Scan for the cell matching the given text and deliver its (X, Y) coordinate at center. 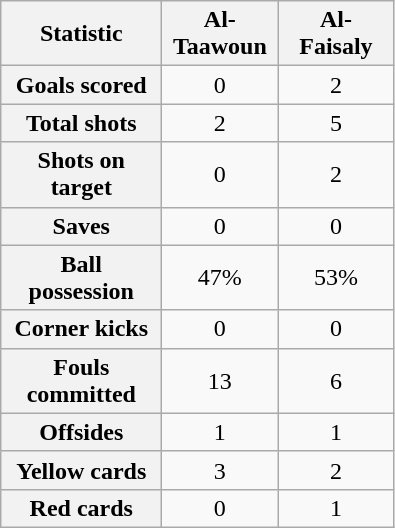
Al-Faisaly (336, 34)
3 (220, 470)
Statistic (82, 34)
13 (220, 380)
Red cards (82, 508)
5 (336, 123)
Goals scored (82, 85)
53% (336, 278)
Total shots (82, 123)
Corner kicks (82, 329)
Saves (82, 226)
Ball possession (82, 278)
6 (336, 380)
Offsides (82, 432)
Fouls committed (82, 380)
47% (220, 278)
Al-Taawoun (220, 34)
Shots on target (82, 174)
Yellow cards (82, 470)
